Determine the [x, y] coordinate at the center of the cell enclosing the given text.  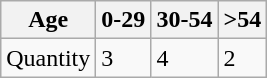
Quantity [48, 58]
0-29 [124, 20]
30-54 [184, 20]
2 [242, 58]
>54 [242, 20]
4 [184, 58]
3 [124, 58]
Age [48, 20]
